Determine the (X, Y) coordinate at the center of the cell enclosing the given text.  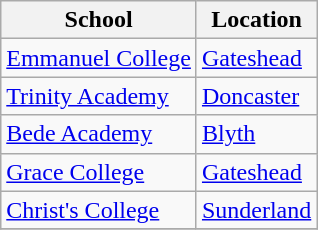
Doncaster (256, 96)
Christ's College (99, 210)
Grace College (99, 172)
Trinity Academy (99, 96)
Blyth (256, 134)
Emmanuel College (99, 58)
Sunderland (256, 210)
Bede Academy (99, 134)
School (99, 20)
Location (256, 20)
